Determine the [x, y] coordinate at the center of the cell enclosing the given text.  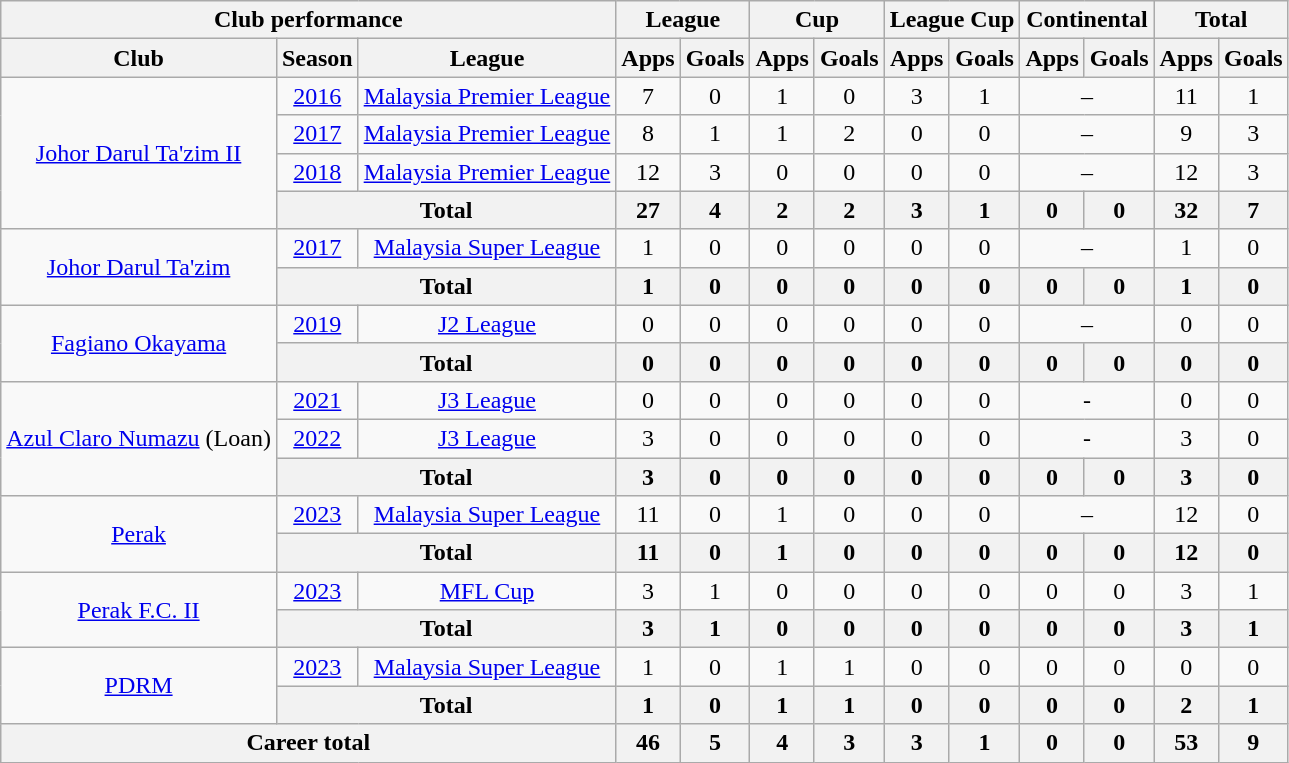
32 [1186, 210]
Fagiano Okayama [139, 343]
Johor Darul Ta'zim II [139, 153]
2018 [317, 172]
53 [1186, 743]
Career total [308, 743]
Season [317, 58]
Club [139, 58]
Perak F.C. II [139, 610]
8 [648, 134]
J2 League [487, 324]
2021 [317, 400]
Club performance [308, 20]
Azul Claro Numazu (Loan) [139, 438]
46 [648, 743]
Johor Darul Ta'zim [139, 267]
2016 [317, 96]
5 [715, 743]
Continental [1087, 20]
Cup [817, 20]
PDRM [139, 686]
27 [648, 210]
MFL Cup [487, 591]
Perak [139, 534]
League Cup [952, 20]
2019 [317, 324]
2022 [317, 438]
